Provide the (x, y) coordinate of the cell's center where the given text is located.  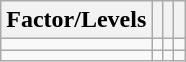
Factor/Levels (76, 20)
